Return the (X, Y) coordinate for the center point of the cell that contains the specified text.  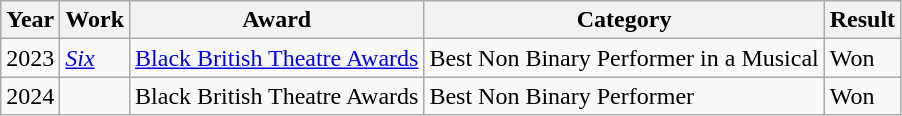
Year (30, 20)
Category (624, 20)
Result (862, 20)
Best Non Binary Performer (624, 96)
2024 (30, 96)
Best Non Binary Performer in a Musical (624, 58)
Six (95, 58)
Work (95, 20)
2023 (30, 58)
Award (277, 20)
